From the cell containing the given text, extract its center point as [X, Y] coordinate. 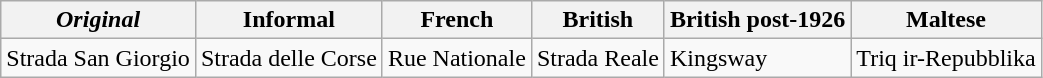
Strada Reale [598, 58]
British post-1926 [757, 20]
Maltese [946, 20]
French [456, 20]
Informal [288, 20]
Triq ir-Repubblika [946, 58]
Kingsway [757, 58]
British [598, 20]
Strada delle Corse [288, 58]
Original [98, 20]
Strada San Giorgio [98, 58]
Rue Nationale [456, 58]
